Pinpoint the cell where the given text exists, returning its [X, Y] midpoint coordinate. 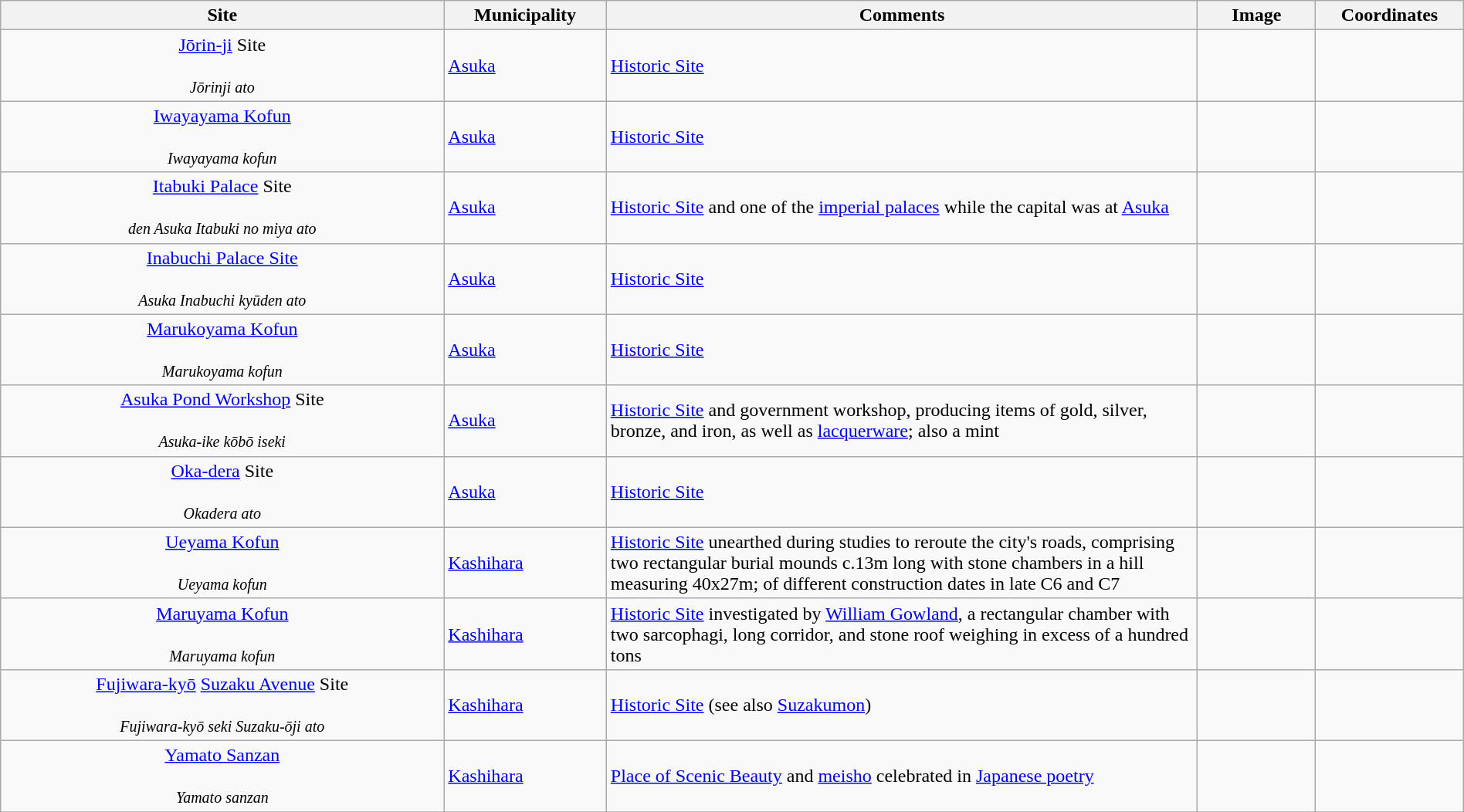
Marukoyama KofunMarukoyama kofun [222, 350]
Place of Scenic Beauty and meisho celebrated in Japanese poetry [902, 776]
Historic Site and government workshop, producing items of gold, silver, bronze, and iron, as well as lacquerware; also a mint [902, 421]
Municipality [525, 15]
Historic Site (see also Suzakumon) [902, 705]
Image [1257, 15]
Coordinates [1390, 15]
Oka-dera SiteOkadera ato [222, 492]
Site [222, 15]
Comments [902, 15]
Itabuki Palace Siteden Asuka Itabuki no miya ato [222, 208]
Asuka Pond Workshop SiteAsuka-ike kōbō iseki [222, 421]
Jōrin-ji SiteJōrinji ato [222, 66]
Yamato SanzanYamato sanzan [222, 776]
Maruyama KofunMaruyama kofun [222, 634]
Ueyama KofunUeyama kofun [222, 563]
Iwayayama KofunIwayayama kofun [222, 137]
Historic Site and one of the imperial palaces while the capital was at Asuka [902, 208]
Fujiwara-kyō Suzaku Avenue SiteFujiwara-kyō seki Suzaku-ōji ato [222, 705]
Inabuchi Palace SiteAsuka Inabuchi kyūden ato [222, 279]
